Detect which cell encompasses the target text, then output its [X, Y] center coordinate. 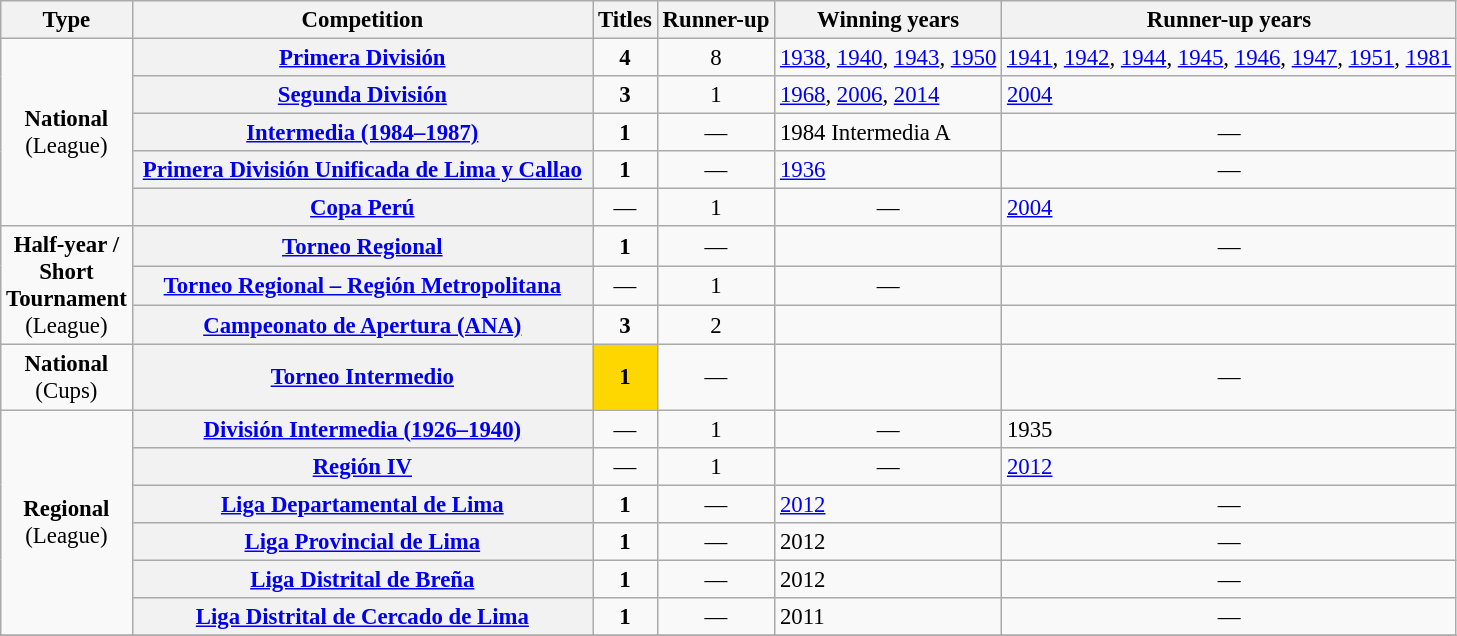
Winning years [888, 20]
Región IV [362, 466]
Torneo Regional – Región Metropolitana [362, 286]
Liga Distrital de Cercado de Lima [362, 617]
Primera División Unificada de Lima y Callao [362, 170]
1935 [1230, 429]
Segunda División [362, 95]
1938, 1940, 1943, 1950 [888, 58]
Liga Provincial de Lima [362, 541]
4 [626, 58]
Campeonato de Apertura (ANA) [362, 326]
1968, 2006, 2014 [888, 95]
Competition [362, 20]
Liga Departamental de Lima [362, 504]
Primera División [362, 58]
Titles [626, 20]
1936 [888, 170]
Intermedia (1984–1987) [362, 133]
Regional(League) [66, 523]
Torneo Regional [362, 246]
Type [66, 20]
Runner-up years [1230, 20]
Torneo Intermedio [362, 378]
2 [716, 326]
División Intermedia (1926–1940) [362, 429]
National(League) [66, 133]
National(Cups) [66, 378]
2011 [888, 617]
Liga Distrital de Breña [362, 579]
Runner-up [716, 20]
Half-year /ShortTournament(League) [66, 286]
Copa Perú [362, 208]
1984 Intermedia A [888, 133]
8 [716, 58]
1941, 1942, 1944, 1945, 1946, 1947, 1951, 1981 [1230, 58]
